Capture the cell that displays the provided text and extract its [X, Y] central coordinate. 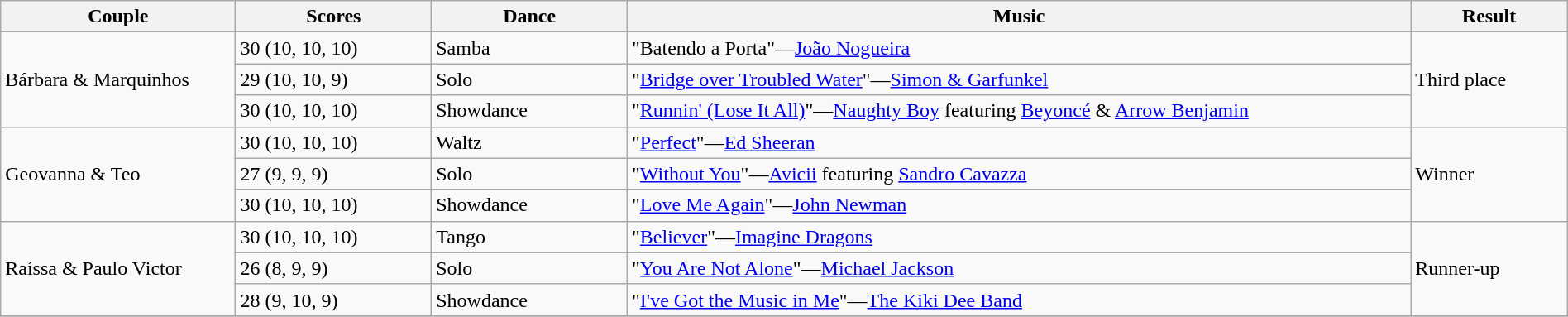
Bárbara & Marquinhos [118, 79]
Waltz [529, 142]
"Without You"—Avicii featuring Sandro Cavazza [1019, 174]
Scores [334, 17]
26 (8, 9, 9) [334, 268]
"Believer"—Imagine Dragons [1019, 237]
"Bridge over Troubled Water"—Simon & Garfunkel [1019, 79]
"Perfect"—Ed Sheeran [1019, 142]
"Love Me Again"—John Newman [1019, 205]
"Batendo a Porta"—João Nogueira [1019, 48]
27 (9, 9, 9) [334, 174]
Tango [529, 237]
Result [1489, 17]
Runner-up [1489, 268]
"You Are Not Alone"—Michael Jackson [1019, 268]
Couple [118, 17]
Raíssa & Paulo Victor [118, 268]
Dance [529, 17]
"I've Got the Music in Me"—The Kiki Dee Band [1019, 300]
Third place [1489, 79]
29 (10, 10, 9) [334, 79]
"Runnin' (Lose It All)"—Naughty Boy featuring Beyoncé & Arrow Benjamin [1019, 111]
Samba [529, 48]
Music [1019, 17]
28 (9, 10, 9) [334, 300]
Geovanna & Teo [118, 174]
Winner [1489, 174]
